For the text-containing cell, return its midpoint in [X, Y] coordinate format. 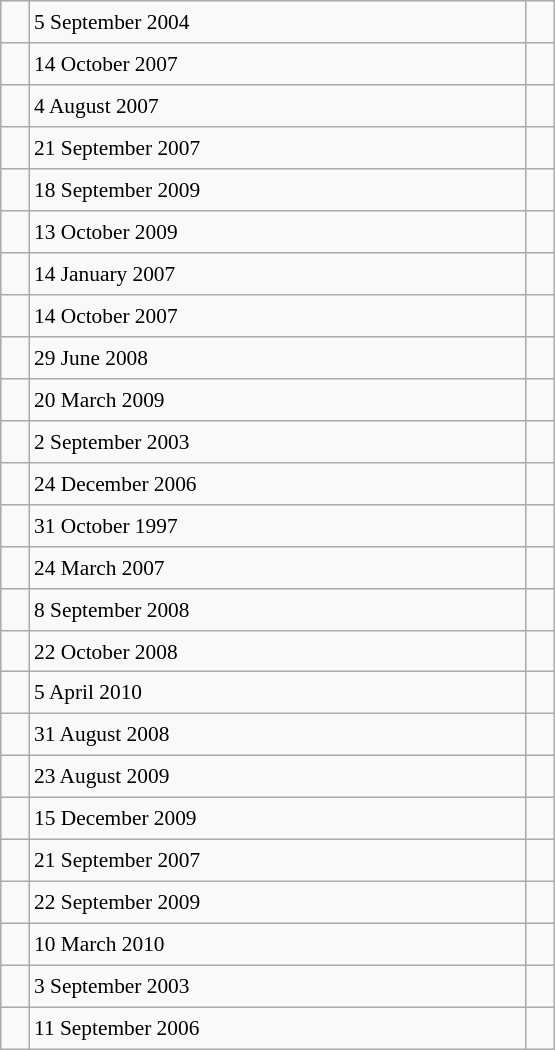
31 October 1997 [278, 525]
10 March 2010 [278, 945]
3 September 2003 [278, 986]
15 December 2009 [278, 819]
8 September 2008 [278, 609]
2 September 2003 [278, 441]
4 August 2007 [278, 106]
20 March 2009 [278, 399]
14 January 2007 [278, 274]
11 September 2006 [278, 1028]
13 October 2009 [278, 232]
18 September 2009 [278, 190]
29 June 2008 [278, 358]
5 April 2010 [278, 693]
22 September 2009 [278, 903]
5 September 2004 [278, 22]
24 December 2006 [278, 483]
31 August 2008 [278, 735]
22 October 2008 [278, 651]
23 August 2009 [278, 777]
24 March 2007 [278, 567]
